Detect which cell encompasses the target text, then output its [x, y] center coordinate. 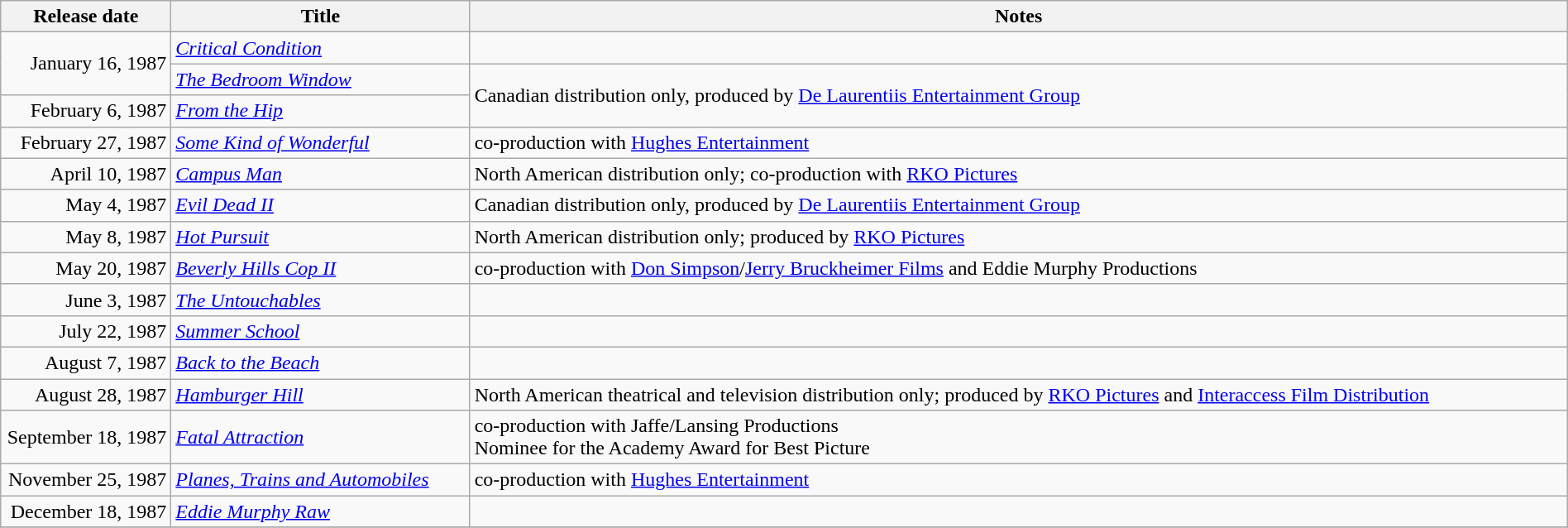
July 22, 1987 [86, 331]
North American theatrical and television distribution only; produced by RKO Pictures and Interaccess Film Distribution [1019, 395]
Beverly Hills Cop II [321, 268]
co-production with Don Simpson/Jerry Bruckheimer Films and Eddie Murphy Productions [1019, 268]
May 4, 1987 [86, 205]
Fatal Attraction [321, 437]
November 25, 1987 [86, 480]
The Bedroom Window [321, 79]
Eddie Murphy Raw [321, 511]
co-production with Jaffe/Lansing ProductionsNominee for the Academy Award for Best Picture [1019, 437]
April 10, 1987 [86, 174]
Summer School [321, 331]
North American distribution only; co-production with RKO Pictures [1019, 174]
January 16, 1987 [86, 64]
Campus Man [321, 174]
August 28, 1987 [86, 395]
Release date [86, 17]
June 3, 1987 [86, 300]
Critical Condition [321, 48]
February 6, 1987 [86, 111]
Planes, Trains and Automobiles [321, 480]
From the Hip [321, 111]
August 7, 1987 [86, 362]
The Untouchables [321, 300]
Hamburger Hill [321, 395]
North American distribution only; produced by RKO Pictures [1019, 237]
September 18, 1987 [86, 437]
Back to the Beach [321, 362]
Hot Pursuit [321, 237]
May 20, 1987 [86, 268]
December 18, 1987 [86, 511]
Some Kind of Wonderful [321, 142]
May 8, 1987 [86, 237]
Notes [1019, 17]
Title [321, 17]
Evil Dead II [321, 205]
February 27, 1987 [86, 142]
